Scan for the cell matching the given text and deliver its (X, Y) coordinate at center. 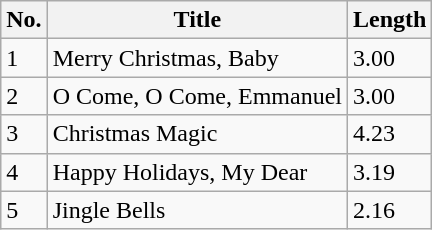
5 (24, 210)
Merry Christmas, Baby (197, 58)
4.23 (390, 134)
1 (24, 58)
3 (24, 134)
Length (390, 20)
O Come, O Come, Emmanuel (197, 96)
2 (24, 96)
Christmas Magic (197, 134)
Happy Holidays, My Dear (197, 172)
Title (197, 20)
Jingle Bells (197, 210)
3.19 (390, 172)
No. (24, 20)
4 (24, 172)
2.16 (390, 210)
